Search for the cell housing the specified text and yield its (X, Y) center coordinate. 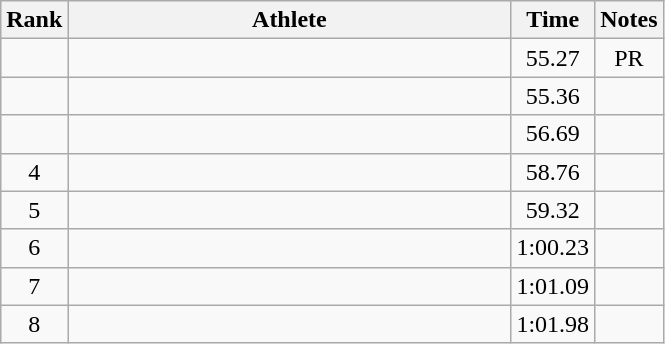
5 (34, 210)
1:00.23 (553, 248)
6 (34, 248)
55.36 (553, 96)
Time (553, 20)
Rank (34, 20)
1:01.98 (553, 324)
PR (629, 58)
7 (34, 286)
1:01.09 (553, 286)
Notes (629, 20)
58.76 (553, 172)
56.69 (553, 134)
55.27 (553, 58)
59.32 (553, 210)
8 (34, 324)
Athlete (290, 20)
4 (34, 172)
